For the text-containing cell, return its midpoint in (X, Y) coordinate format. 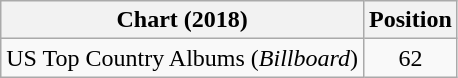
Chart (2018) (182, 20)
Position (411, 20)
US Top Country Albums (Billboard) (182, 58)
62 (411, 58)
